Return [x, y] of the center of cell containing provided text 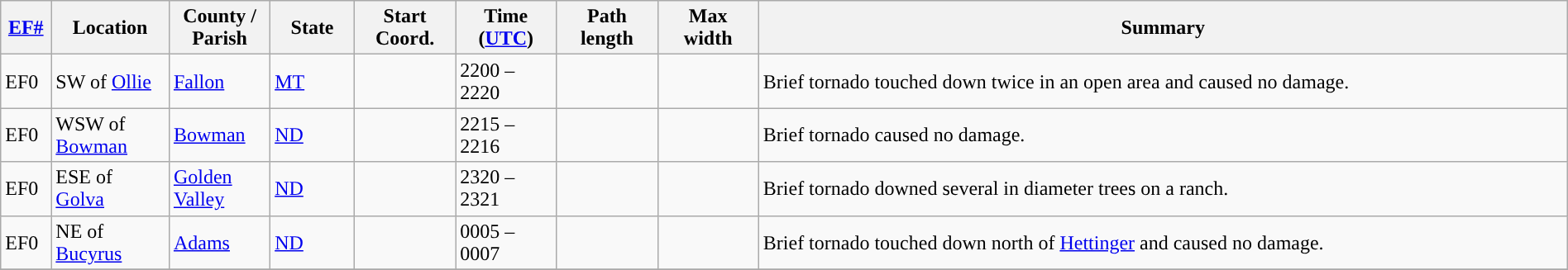
EF# [26, 28]
Time (UTC) [506, 28]
Brief tornado downed several in diameter trees on a ranch. [1163, 188]
Summary [1163, 28]
Brief tornado caused no damage. [1163, 135]
NE of Bucyrus [111, 243]
Fallon [219, 81]
ESE of Golva [111, 188]
2200 – 2220 [506, 81]
County / Parish [219, 28]
Bowman [219, 135]
Adams [219, 243]
State [313, 28]
2215 – 2216 [506, 135]
Golden Valley [219, 188]
0005 – 0007 [506, 243]
Start Coord. [404, 28]
WSW of Bowman [111, 135]
Brief tornado touched down twice in an open area and caused no damage. [1163, 81]
Path length [607, 28]
MT [313, 81]
Max width [708, 28]
2320 – 2321 [506, 188]
Location [111, 28]
SW of Ollie [111, 81]
Brief tornado touched down north of Hettinger and caused no damage. [1163, 243]
